Find where the given text appears and provide that cell's center as [x, y] coordinate. 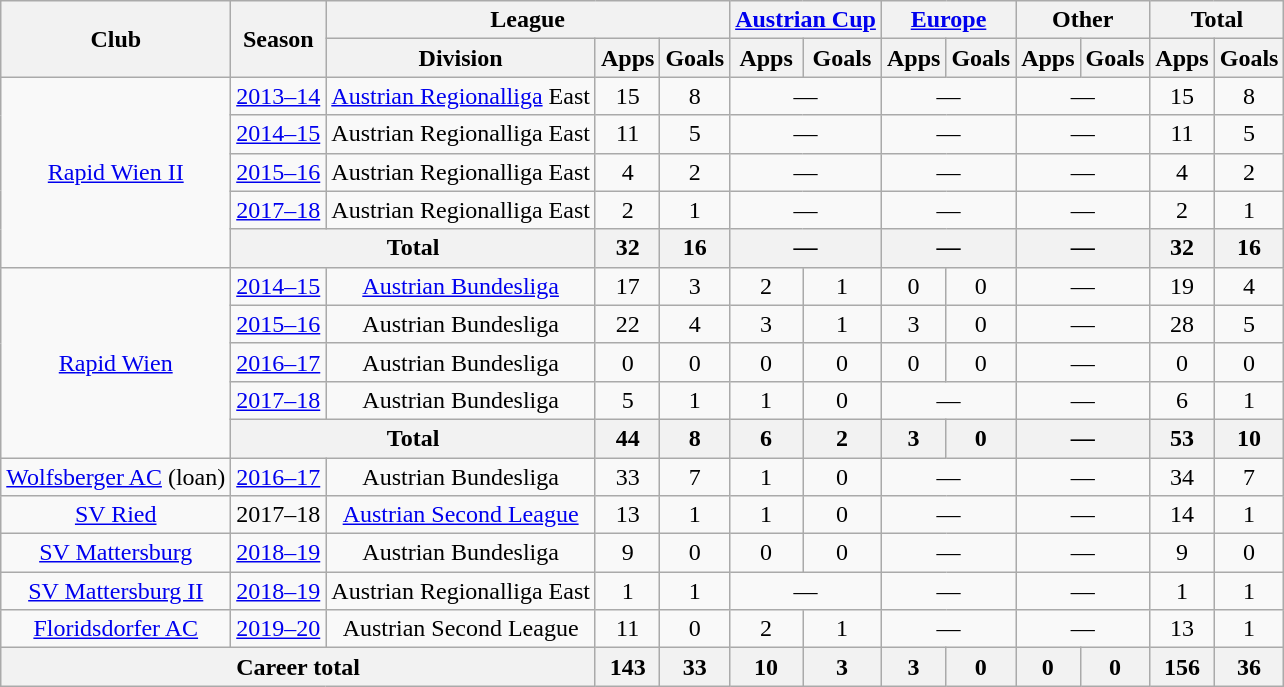
Career total [298, 667]
36 [1249, 667]
44 [627, 438]
Division [461, 58]
Wolfsberger AC (loan) [116, 477]
Europe [948, 20]
143 [627, 667]
156 [1182, 667]
22 [627, 324]
Other [1083, 20]
34 [1182, 477]
17 [627, 286]
2013–14 [278, 96]
Austrian Cup [806, 20]
SV Mattersburg [116, 553]
Club [116, 39]
Rapid Wien [116, 362]
Rapid Wien II [116, 172]
Season [278, 39]
SV Ried [116, 515]
14 [1182, 515]
League [528, 20]
Floridsdorfer AC [116, 629]
2019–20 [278, 629]
19 [1182, 286]
28 [1182, 324]
SV Mattersburg II [116, 591]
53 [1182, 438]
